Output the (x, y) coordinate of the center of the cell containing the given text.  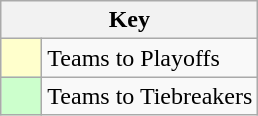
Teams to Tiebreakers (150, 96)
Key (130, 20)
Teams to Playoffs (150, 58)
